Output the (x, y) coordinate of the center of the cell containing the given text.  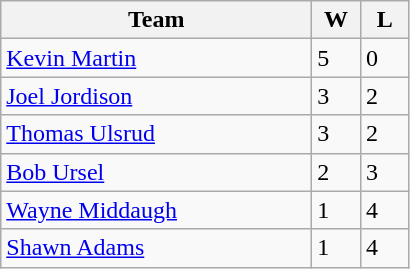
Bob Ursel (156, 172)
Kevin Martin (156, 58)
Joel Jordison (156, 96)
Team (156, 20)
L (384, 20)
Thomas Ulsrud (156, 134)
Shawn Adams (156, 248)
W (336, 20)
Wayne Middaugh (156, 210)
0 (384, 58)
5 (336, 58)
